Find where the given text appears and provide that cell's center as (x, y) coordinate. 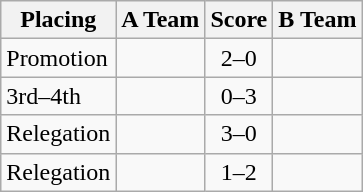
B Team (318, 20)
Promotion (58, 58)
2–0 (239, 58)
1–2 (239, 172)
Placing (58, 20)
Score (239, 20)
0–3 (239, 96)
3–0 (239, 134)
A Team (160, 20)
3rd–4th (58, 96)
